Identify which cell holds the provided text, then report its [x, y] central coordinate. 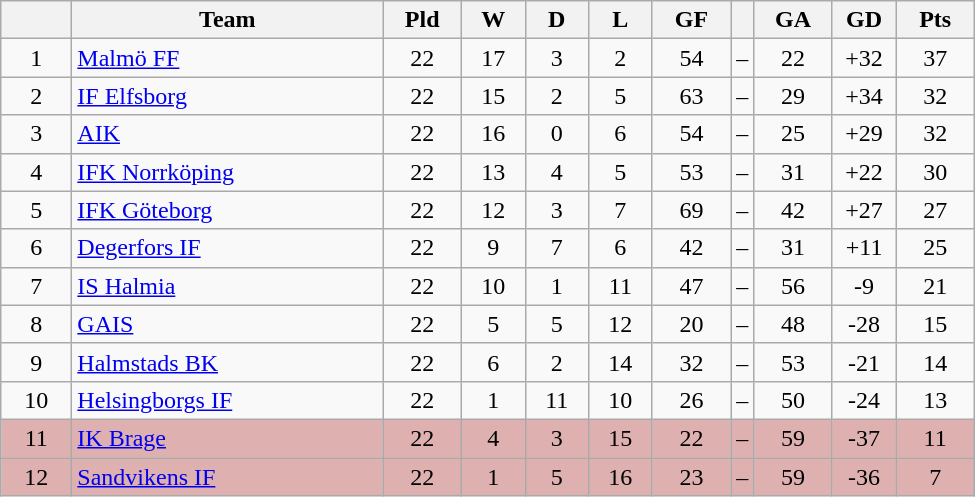
AIK [228, 134]
8 [36, 324]
GA [794, 20]
17 [493, 58]
20 [692, 324]
W [493, 20]
Team [228, 20]
0 [557, 134]
-28 [864, 324]
GF [692, 20]
37 [936, 58]
-24 [864, 400]
IFK Norrköping [228, 172]
56 [794, 286]
-21 [864, 362]
Pts [936, 20]
26 [692, 400]
48 [794, 324]
IS Halmia [228, 286]
27 [936, 210]
+32 [864, 58]
D [557, 20]
Pld [422, 20]
IK Brage [228, 438]
69 [692, 210]
L [621, 20]
+22 [864, 172]
Malmö FF [228, 58]
Sandvikens IF [228, 477]
Helsingborgs IF [228, 400]
Degerfors IF [228, 248]
-36 [864, 477]
-37 [864, 438]
29 [794, 96]
+34 [864, 96]
47 [692, 286]
63 [692, 96]
IF Elfsborg [228, 96]
21 [936, 286]
30 [936, 172]
-9 [864, 286]
IFK Göteborg [228, 210]
+11 [864, 248]
+29 [864, 134]
GAIS [228, 324]
23 [692, 477]
50 [794, 400]
GD [864, 20]
+27 [864, 210]
Halmstads BK [228, 362]
